Identify which cell holds the provided text, then report its (X, Y) central coordinate. 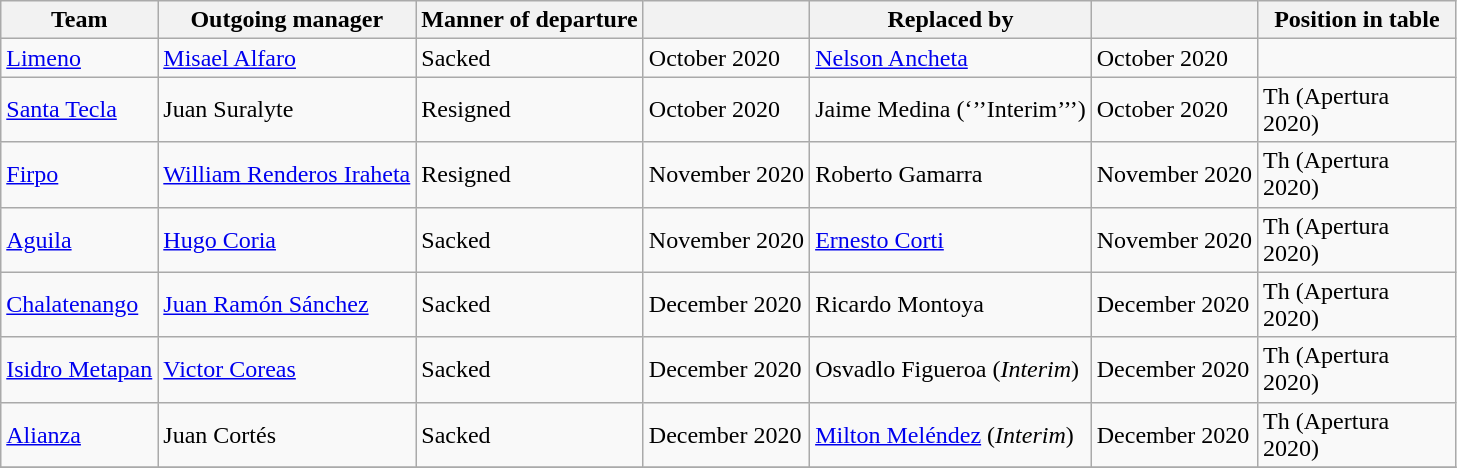
Osvadlo Figueroa (Interim) (951, 370)
William Renderos Iraheta (287, 174)
Juan Cortés (287, 434)
Roberto Gamarra (951, 174)
Jaime Medina (‘’’Interim’’’) (951, 110)
Santa Tecla (80, 110)
Position in table (1358, 20)
Manner of departure (530, 20)
Firpo (80, 174)
Ernesto Corti (951, 240)
Limeno (80, 58)
Victor Coreas (287, 370)
Aguila (80, 240)
Replaced by (951, 20)
Isidro Metapan (80, 370)
Milton Meléndez (Interim) (951, 434)
Chalatenango (80, 304)
Hugo Coria (287, 240)
Misael Alfaro (287, 58)
Alianza (80, 434)
Juan Suralyte (287, 110)
Ricardo Montoya (951, 304)
Juan Ramón Sánchez (287, 304)
Outgoing manager (287, 20)
Team (80, 20)
Nelson Ancheta (951, 58)
